Locate the cell with the specified text and output its (X, Y) center coordinate. 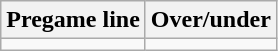
Over/under (210, 20)
Pregame line (74, 20)
